Scan for the cell matching the given text and deliver its (X, Y) coordinate at center. 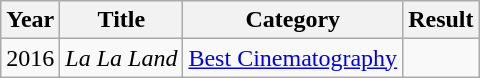
Result (441, 20)
La La Land (122, 58)
2016 (30, 58)
Year (30, 20)
Best Cinematography (293, 58)
Title (122, 20)
Category (293, 20)
